Return (X, Y) of the center of cell containing provided text 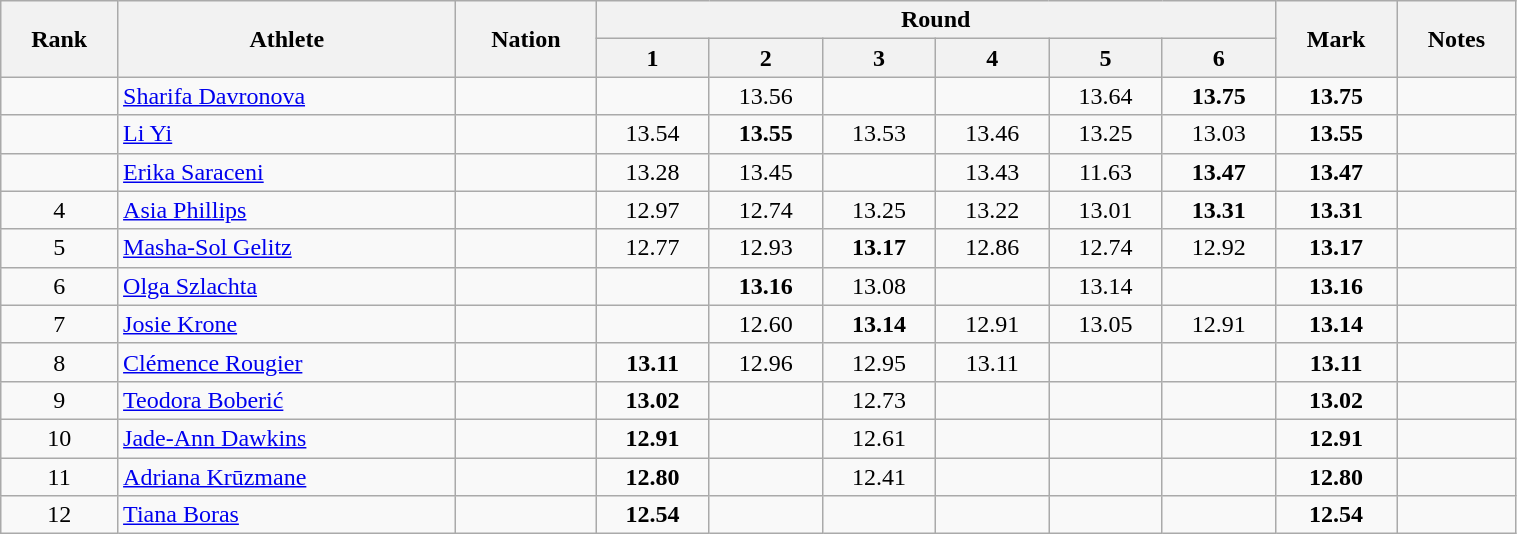
13.05 (1106, 324)
12.92 (1218, 248)
10 (60, 438)
Jade-Ann Dawkins (287, 438)
Asia Phillips (287, 210)
Notes (1456, 39)
13.28 (652, 172)
Round (936, 20)
Li Yi (287, 134)
12.95 (878, 362)
Tiana Boras (287, 515)
12.93 (766, 248)
9 (60, 400)
12.77 (652, 248)
Erika Saraceni (287, 172)
12.96 (766, 362)
Teodora Boberić (287, 400)
12.41 (878, 477)
Rank (60, 39)
12 (60, 515)
7 (60, 324)
Clémence Rougier (287, 362)
12.86 (992, 248)
13.43 (992, 172)
Josie Krone (287, 324)
11.63 (1106, 172)
13.64 (1106, 96)
13.08 (878, 286)
3 (878, 58)
Olga Szlachta (287, 286)
13.53 (878, 134)
12.97 (652, 210)
13.56 (766, 96)
Sharifa Davronova (287, 96)
Athlete (287, 39)
12.73 (878, 400)
2 (766, 58)
8 (60, 362)
Nation (526, 39)
13.45 (766, 172)
Mark (1336, 39)
1 (652, 58)
13.46 (992, 134)
Masha-Sol Gelitz (287, 248)
12.60 (766, 324)
11 (60, 477)
12.61 (878, 438)
13.54 (652, 134)
13.03 (1218, 134)
13.22 (992, 210)
Adriana Krūzmane (287, 477)
13.01 (1106, 210)
